Output the [X, Y] coordinate of the center of the cell containing the given text.  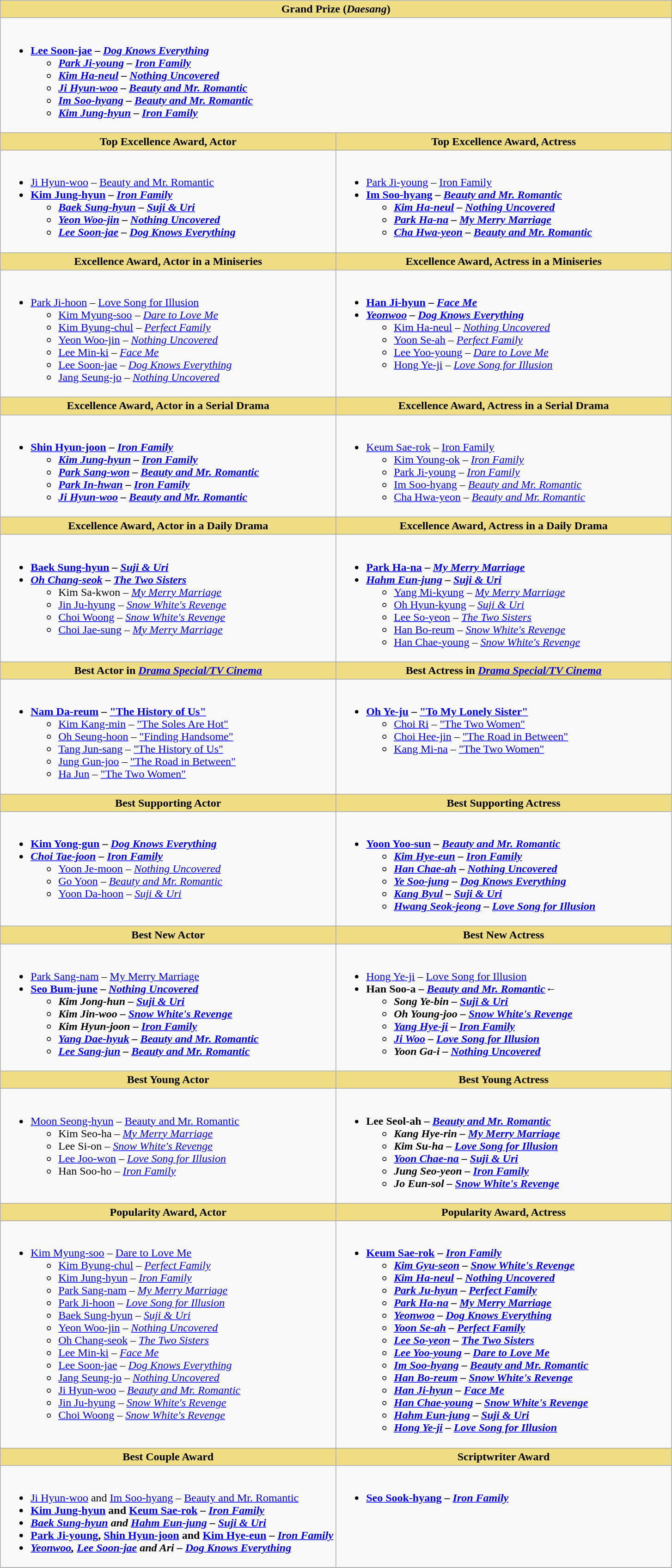
Excellence Award, Actor in a Miniseries [168, 261]
Excellence Award, Actor in a Daily Drama [168, 526]
Excellence Award, Actress in a Daily Drama [504, 526]
Popularity Award, Actor [168, 1212]
Oh Ye-ju – "To My Lonely Sister"Choi Ri – "The Two Women"Choi Hee-jin – "The Road in Between"Kang Mi-na – "The Two Women" [504, 736]
Best Young Actress [504, 1080]
Best New Actress [504, 935]
Excellence Award, Actress in a Miniseries [504, 261]
Popularity Award, Actress [504, 1212]
Excellence Award, Actor in a Serial Drama [168, 406]
Best Supporting Actress [504, 803]
Best Actor in Drama Special/TV Cinema [168, 670]
Excellence Award, Actress in a Serial Drama [504, 406]
Best Supporting Actor [168, 803]
Best Couple Award [168, 1457]
Top Excellence Award, Actor [168, 141]
Best Actress in Drama Special/TV Cinema [504, 670]
Top Excellence Award, Actress [504, 141]
Best Young Actor [168, 1080]
Best New Actor [168, 935]
Scriptwriter Award [504, 1457]
Grand Prize (Daesang) [336, 9]
Seo Sook-hyang – Iron Family [504, 1516]
